Provide the (X, Y) coordinate of the cell's center where the given text is located.  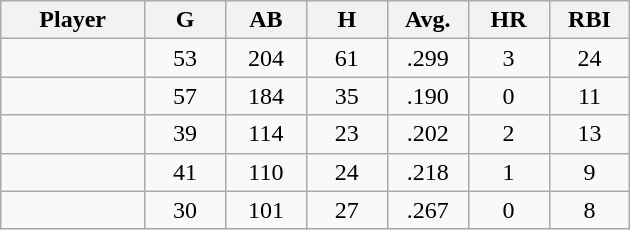
101 (266, 210)
184 (266, 96)
Avg. (428, 20)
39 (186, 134)
.202 (428, 134)
53 (186, 58)
9 (590, 172)
8 (590, 210)
.267 (428, 210)
204 (266, 58)
.190 (428, 96)
2 (508, 134)
.299 (428, 58)
.218 (428, 172)
57 (186, 96)
1 (508, 172)
27 (346, 210)
41 (186, 172)
3 (508, 58)
H (346, 20)
35 (346, 96)
Player (73, 20)
G (186, 20)
110 (266, 172)
AB (266, 20)
RBI (590, 20)
HR (508, 20)
11 (590, 96)
61 (346, 58)
13 (590, 134)
23 (346, 134)
114 (266, 134)
30 (186, 210)
